For the text-containing cell, return its midpoint in (x, y) coordinate format. 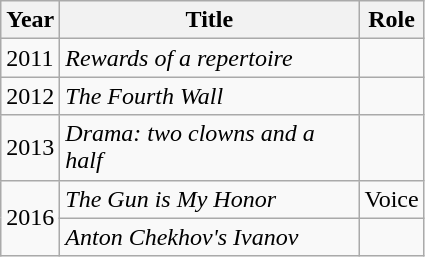
2013 (30, 148)
The Gun is My Honor (210, 199)
Year (30, 20)
2011 (30, 58)
Anton Chekhov's Ivanov (210, 237)
Drama: two clowns and a half (210, 148)
Rewards of a repertoire (210, 58)
Voice (392, 199)
The Fourth Wall (210, 96)
2016 (30, 218)
Title (210, 20)
2012 (30, 96)
Role (392, 20)
